From the cell containing the given text, extract its center point as (x, y) coordinate. 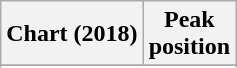
Peak position (189, 34)
Chart (2018) (72, 34)
